Search for the cell housing the specified text and yield its [X, Y] center coordinate. 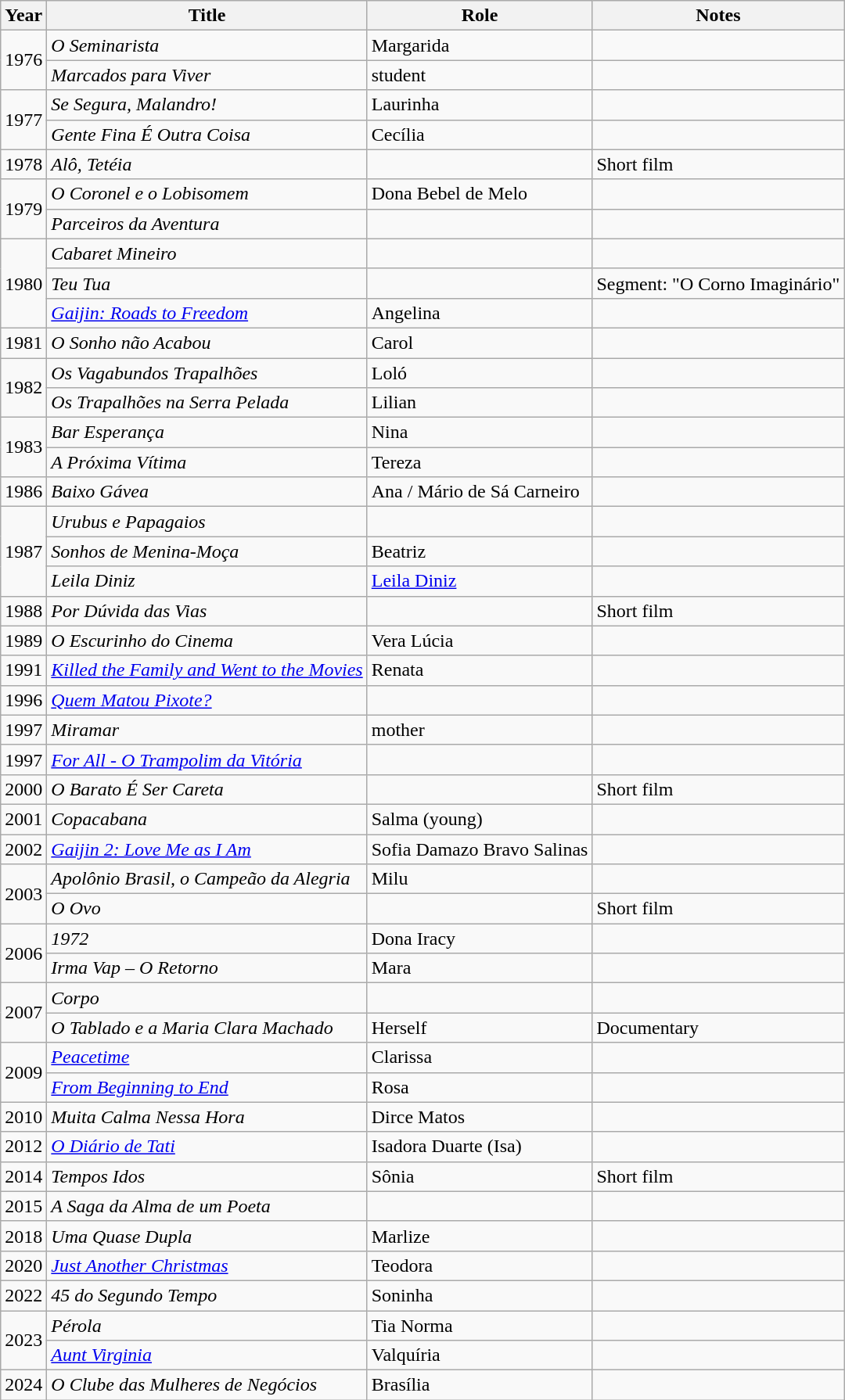
Soninha [480, 1295]
Beatriz [480, 551]
Sônia [480, 1176]
Cabaret Mineiro [207, 253]
Tempos Idos [207, 1176]
Renata [480, 670]
Teodora [480, 1265]
Apolônio Brasil, o Campeão da Alegria [207, 879]
2000 [23, 789]
Margarida [480, 45]
Se Segura, Malandro! [207, 105]
Dona Iracy [480, 939]
2024 [23, 1385]
1982 [23, 388]
Notes [718, 16]
Quem Matou Pixote? [207, 700]
Sonhos de Menina-Moça [207, 551]
Urubus e Papagaios [207, 522]
From Beginning to End [207, 1087]
2012 [23, 1147]
O Clube das Mulheres de Negócios [207, 1385]
Role [480, 16]
2001 [23, 819]
Milu [480, 879]
45 do Segundo Tempo [207, 1295]
Tereza [480, 462]
Nina [480, 433]
O Coronel e o Lobisomem [207, 194]
Loló [480, 373]
Gaijin: Roads to Freedom [207, 313]
Gente Fina É Outra Coisa [207, 135]
1972 [207, 939]
1981 [23, 343]
1983 [23, 447]
Miramar [207, 730]
1987 [23, 551]
Carol [480, 343]
Title [207, 16]
2023 [23, 1341]
Corpo [207, 998]
Tia Norma [480, 1326]
O Ovo [207, 909]
Salma (young) [480, 819]
O Diário de Tati [207, 1147]
O Sonho não Acabou [207, 343]
Angelina [480, 313]
A Próxima Vítima [207, 462]
Dona Bebel de Melo [480, 194]
Dirce Matos [480, 1117]
Cecília [480, 135]
Marlize [480, 1236]
2018 [23, 1236]
1978 [23, 164]
1977 [23, 120]
O Seminarista [207, 45]
Teu Tua [207, 283]
2007 [23, 1013]
Ana / Mário de Sá Carneiro [480, 492]
Clarissa [480, 1057]
Irma Vap – O Retorno [207, 968]
Peacetime [207, 1057]
Herself [480, 1028]
1979 [23, 209]
A Saga da Alma de um Poeta [207, 1206]
Por Dúvida das Vias [207, 611]
Parceiros da Aventura [207, 224]
2006 [23, 953]
Segment: "O Corno Imaginário" [718, 283]
2020 [23, 1265]
2010 [23, 1117]
1976 [23, 60]
Baixo Gávea [207, 492]
student [480, 75]
1996 [23, 700]
Year [23, 16]
Just Another Christmas [207, 1265]
O Escurinho do Cinema [207, 641]
2022 [23, 1295]
Pérola [207, 1326]
Muita Calma Nessa Hora [207, 1117]
Laurinha [480, 105]
Marcados para Viver [207, 75]
2003 [23, 894]
1988 [23, 611]
Lilian [480, 403]
Rosa [480, 1087]
1980 [23, 283]
Bar Esperança [207, 433]
2002 [23, 849]
Copacabana [207, 819]
Mara [480, 968]
Sofia Damazo Bravo Salinas [480, 849]
2015 [23, 1206]
O Tablado e a Maria Clara Machado [207, 1028]
Killed the Family and Went to the Movies [207, 670]
Brasília [480, 1385]
Os Vagabundos Trapalhões [207, 373]
1989 [23, 641]
1991 [23, 670]
O Barato É Ser Careta [207, 789]
Valquíria [480, 1355]
2014 [23, 1176]
For All - O Trampolim da Vitória [207, 759]
Os Trapalhões na Serra Pelada [207, 403]
Aunt Virginia [207, 1355]
Alô, Tetéia [207, 164]
2009 [23, 1072]
1986 [23, 492]
Documentary [718, 1028]
Vera Lúcia [480, 641]
Gaijin 2: Love Me as I Am [207, 849]
mother [480, 730]
Isadora Duarte (Isa) [480, 1147]
Uma Quase Dupla [207, 1236]
